From the cell containing the given text, extract its center point as (x, y) coordinate. 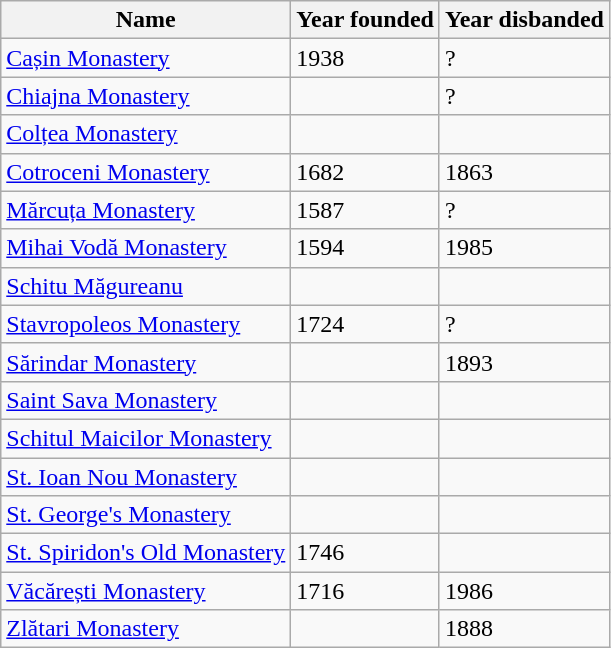
Chiajna Monastery (146, 96)
St. Ioan Nou Monastery (146, 477)
1938 (366, 58)
Name (146, 20)
1985 (524, 248)
Zlătari Monastery (146, 629)
Mihai Vodă Monastery (146, 248)
Mărcuța Monastery (146, 210)
Văcărești Monastery (146, 591)
Schitul Maicilor Monastery (146, 438)
Year disbanded (524, 20)
1893 (524, 362)
1716 (366, 591)
Sărindar Monastery (146, 362)
St. Spiridon's Old Monastery (146, 553)
1888 (524, 629)
1587 (366, 210)
1594 (366, 248)
1746 (366, 553)
1986 (524, 591)
Colțea Monastery (146, 134)
Year founded (366, 20)
Stavropoleos Monastery (146, 324)
1724 (366, 324)
Schitu Măgureanu (146, 286)
St. George's Monastery (146, 515)
Cașin Monastery (146, 58)
Cotroceni Monastery (146, 172)
1682 (366, 172)
1863 (524, 172)
Saint Sava Monastery (146, 400)
